Extract the (X, Y) coordinate from the center of the cell holding the provided text.  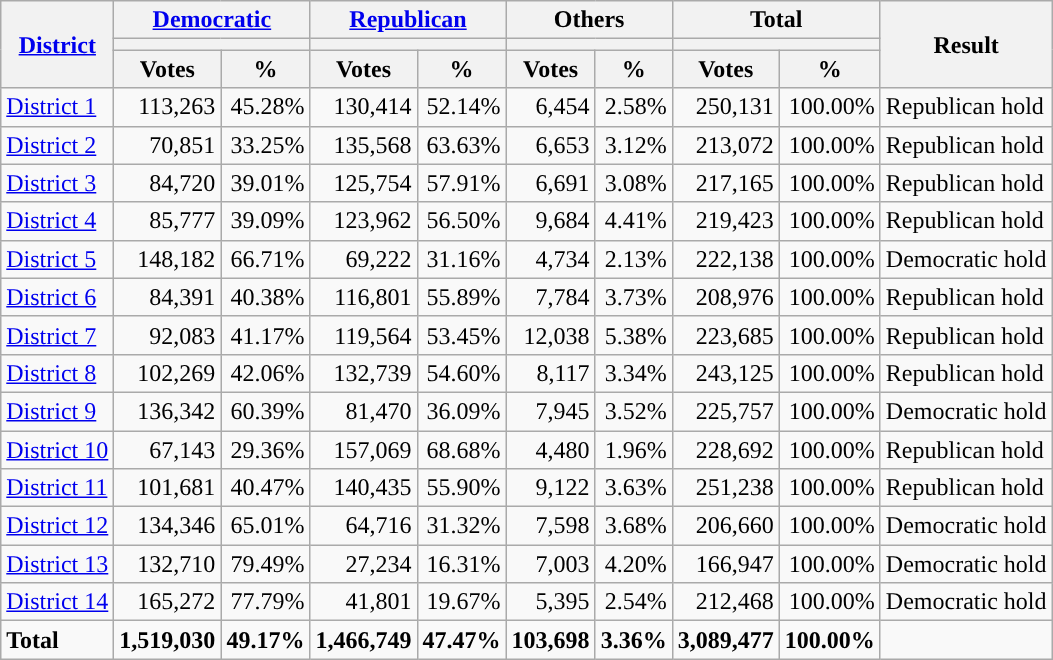
3.63% (634, 488)
79.49% (266, 564)
9,122 (550, 488)
4,734 (550, 259)
District 8 (58, 373)
217,165 (726, 183)
District 11 (58, 488)
1.96% (634, 449)
7,598 (550, 526)
4,480 (550, 449)
District 4 (58, 221)
40.47% (266, 488)
District 12 (58, 526)
49.17% (266, 640)
District 10 (58, 449)
136,342 (168, 411)
4.20% (634, 564)
40.38% (266, 297)
Others (589, 20)
39.09% (266, 221)
6,691 (550, 183)
219,423 (726, 221)
Democratic (212, 20)
3.36% (634, 640)
84,391 (168, 297)
70,851 (168, 145)
251,238 (726, 488)
District 9 (58, 411)
85,777 (168, 221)
123,962 (364, 221)
42.06% (266, 373)
7,003 (550, 564)
213,072 (726, 145)
5,395 (550, 602)
29.36% (266, 449)
64,716 (364, 526)
27,234 (364, 564)
119,564 (364, 335)
148,182 (168, 259)
60.39% (266, 411)
225,757 (726, 411)
132,739 (364, 373)
19.67% (462, 602)
212,468 (726, 602)
6,653 (550, 145)
68.68% (462, 449)
3.12% (634, 145)
250,131 (726, 107)
103,698 (550, 640)
102,269 (168, 373)
District 3 (58, 183)
36.09% (462, 411)
District 14 (58, 602)
3.08% (634, 183)
41.17% (266, 335)
District 5 (58, 259)
4.41% (634, 221)
6,454 (550, 107)
140,435 (364, 488)
31.32% (462, 526)
16.31% (462, 564)
District (58, 44)
81,470 (364, 411)
3.73% (634, 297)
3,089,477 (726, 640)
53.45% (462, 335)
69,222 (364, 259)
Result (966, 44)
2.54% (634, 602)
243,125 (726, 373)
47.47% (462, 640)
District 7 (58, 335)
77.79% (266, 602)
125,754 (364, 183)
134,346 (168, 526)
District 13 (58, 564)
135,568 (364, 145)
208,976 (726, 297)
66.71% (266, 259)
55.90% (462, 488)
67,143 (168, 449)
65.01% (266, 526)
101,681 (168, 488)
8,117 (550, 373)
7,945 (550, 411)
9,684 (550, 221)
5.38% (634, 335)
57.91% (462, 183)
3.52% (634, 411)
165,272 (168, 602)
45.28% (266, 107)
206,660 (726, 526)
55.89% (462, 297)
District 1 (58, 107)
3.34% (634, 373)
District 6 (58, 297)
7,784 (550, 297)
2.58% (634, 107)
113,263 (168, 107)
52.14% (462, 107)
228,692 (726, 449)
54.60% (462, 373)
222,138 (726, 259)
116,801 (364, 297)
District 2 (58, 145)
130,414 (364, 107)
1,466,749 (364, 640)
157,069 (364, 449)
39.01% (266, 183)
63.63% (462, 145)
1,519,030 (168, 640)
3.68% (634, 526)
33.25% (266, 145)
92,083 (168, 335)
Republican (408, 20)
84,720 (168, 183)
2.13% (634, 259)
132,710 (168, 564)
166,947 (726, 564)
223,685 (726, 335)
12,038 (550, 335)
31.16% (462, 259)
41,801 (364, 602)
56.50% (462, 221)
